Identify which cell holds the provided text, then report its [X, Y] central coordinate. 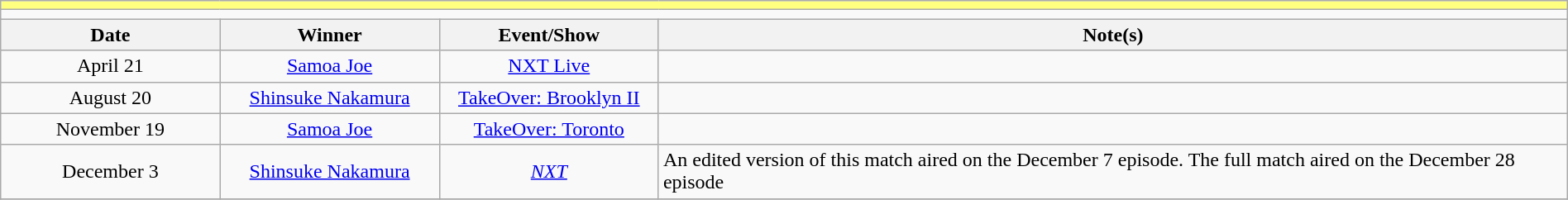
NXT [549, 172]
NXT Live [549, 66]
November 19 [111, 129]
Winner [329, 35]
April 21 [111, 66]
TakeOver: Toronto [549, 129]
Note(s) [1113, 35]
Date [111, 35]
August 20 [111, 98]
TakeOver: Brooklyn II [549, 98]
December 3 [111, 172]
An edited version of this match aired on the December 7 episode. The full match aired on the December 28 episode [1113, 172]
Event/Show [549, 35]
